Search for the cell housing the specified text and yield its (X, Y) center coordinate. 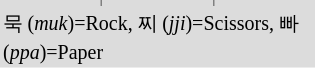
묵 (muk)=Rock, 찌 (jji)=Scissors, 빠 (ppa)=Paper (158, 37)
